Return [x, y] of the center of cell containing provided text 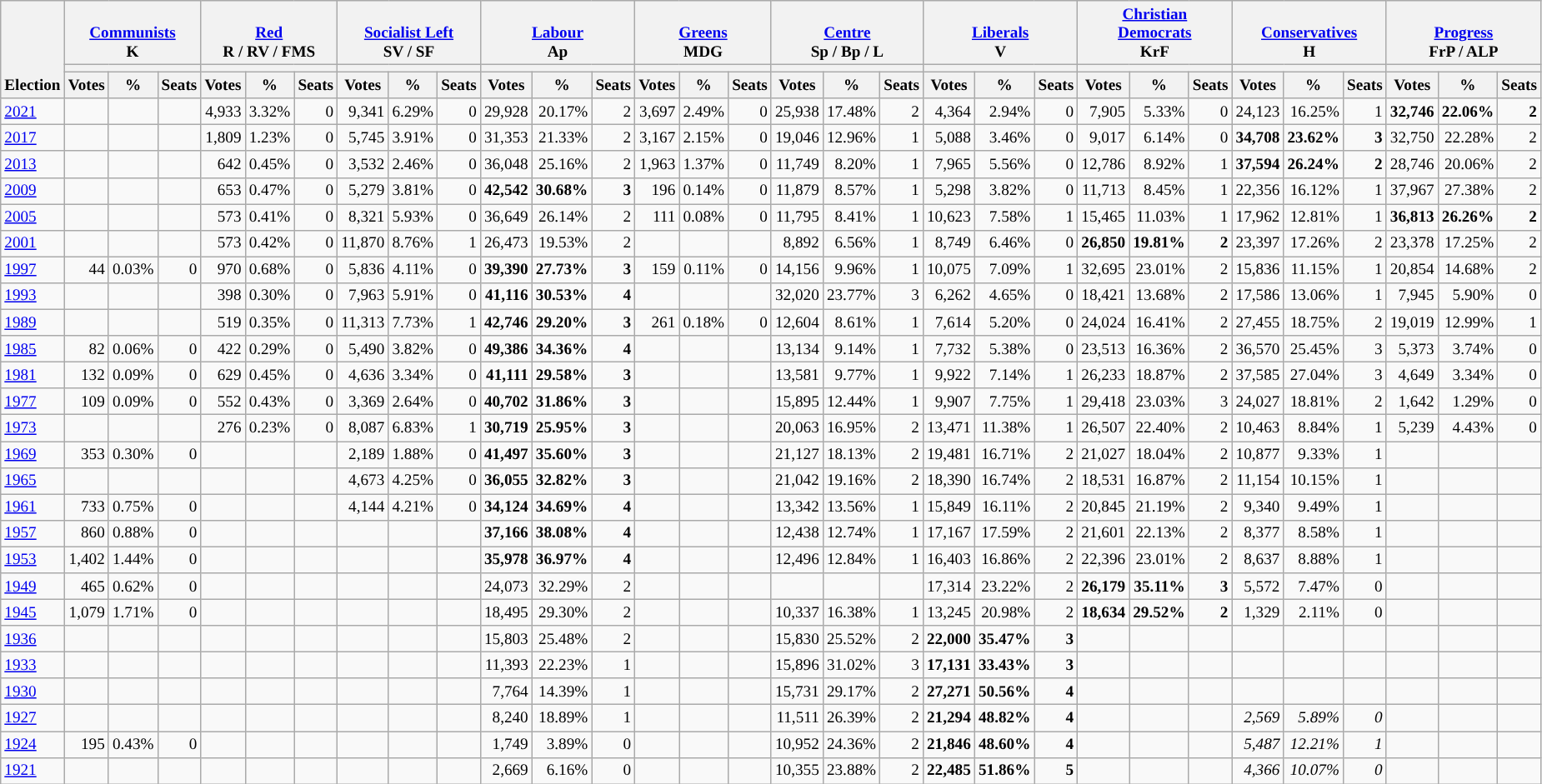
6.14% [1159, 138]
37,594 [1258, 164]
10,075 [949, 270]
29.52% [1159, 612]
9,922 [949, 375]
1985 [33, 349]
26,850 [1104, 243]
23,513 [1104, 349]
8.57% [851, 191]
109 [87, 402]
27.38% [1468, 191]
21.19% [1159, 507]
12.21% [1314, 744]
22.06% [1468, 112]
17.59% [1004, 533]
18.04% [1159, 454]
13,471 [949, 428]
8,087 [363, 428]
398 [223, 296]
41,111 [506, 375]
12,438 [797, 533]
37,967 [1412, 191]
196 [657, 191]
21.33% [562, 138]
33.43% [1004, 665]
50.56% [1004, 692]
5.91% [413, 296]
2.46% [413, 164]
4.43% [1468, 428]
1,079 [87, 612]
1993 [33, 296]
17,131 [949, 665]
12.74% [851, 533]
17,314 [949, 587]
18,634 [1104, 612]
36,570 [1258, 349]
9.49% [1314, 507]
8.88% [1314, 560]
0.68% [270, 270]
5.90% [1468, 296]
24,027 [1258, 402]
6.83% [413, 428]
26,233 [1104, 375]
17.26% [1314, 243]
20,854 [1412, 270]
4,366 [1258, 771]
19,046 [797, 138]
14.68% [1468, 270]
6.46% [1004, 243]
11,879 [797, 191]
28,746 [1412, 164]
4.65% [1004, 296]
3.81% [413, 191]
3.32% [270, 112]
1.44% [133, 560]
29.17% [851, 692]
1949 [33, 587]
12.96% [851, 138]
13,134 [797, 349]
26.26% [1468, 217]
8.61% [851, 322]
1,329 [1258, 612]
1965 [33, 481]
1,749 [506, 744]
1924 [33, 744]
7,965 [949, 164]
29,418 [1104, 402]
35.11% [1159, 587]
10,877 [1258, 454]
20.98% [1004, 612]
8.58% [1314, 533]
4,673 [363, 481]
1.23% [270, 138]
1,809 [223, 138]
82 [87, 349]
2.64% [413, 402]
23.88% [851, 771]
1953 [33, 560]
11,154 [1258, 481]
11,749 [797, 164]
8.20% [851, 164]
5,490 [363, 349]
26.39% [851, 718]
0.42% [270, 243]
19,481 [949, 454]
3.74% [1468, 349]
12.84% [851, 560]
36.97% [562, 560]
Socialist LeftSV / SF [409, 33]
2013 [33, 164]
6.16% [562, 771]
9,907 [949, 402]
7,732 [949, 349]
2005 [33, 217]
44 [87, 270]
7.73% [413, 322]
12.81% [1314, 217]
12.99% [1468, 322]
20.06% [1468, 164]
653 [223, 191]
22,000 [949, 639]
48.82% [1004, 718]
16.74% [1004, 481]
29,928 [506, 112]
21,294 [949, 718]
15,731 [797, 692]
51.86% [1004, 771]
195 [87, 744]
4.11% [413, 270]
13.68% [1159, 296]
6.56% [851, 243]
35.47% [1004, 639]
18.87% [1159, 375]
10,952 [797, 744]
37,166 [506, 533]
10.07% [1314, 771]
32,750 [1412, 138]
20.17% [562, 112]
1936 [33, 639]
18,390 [949, 481]
16,403 [949, 560]
24,123 [1258, 112]
0.41% [270, 217]
4,364 [949, 112]
21,027 [1104, 454]
1.37% [703, 164]
5.33% [1159, 112]
9,341 [363, 112]
8.76% [413, 243]
18.81% [1314, 402]
36,048 [506, 164]
18.89% [562, 718]
34.36% [562, 349]
25,938 [797, 112]
32,746 [1412, 112]
0.29% [270, 349]
21,042 [797, 481]
10,623 [949, 217]
16.11% [1004, 507]
0.11% [703, 270]
CentreSp / Bp / L [847, 33]
34,124 [506, 507]
35.60% [562, 454]
3,532 [363, 164]
16.95% [851, 428]
2.11% [1314, 612]
23,378 [1412, 243]
13.56% [851, 507]
5.93% [413, 217]
26,473 [506, 243]
970 [223, 270]
1930 [33, 692]
39,390 [506, 270]
1,963 [657, 164]
8.45% [1159, 191]
11.38% [1004, 428]
31,353 [506, 138]
5.38% [1004, 349]
159 [657, 270]
5,487 [1258, 744]
25.45% [1314, 349]
1961 [33, 507]
16.87% [1159, 481]
22.28% [1468, 138]
11,870 [363, 243]
26,179 [1104, 587]
24,073 [506, 587]
4,649 [1412, 375]
7,905 [1104, 112]
7,614 [949, 322]
30.68% [562, 191]
4,636 [363, 375]
32,020 [797, 296]
19.81% [1159, 243]
RedR / RV / FMS [269, 33]
8.92% [1159, 164]
32,695 [1104, 270]
12.44% [851, 402]
4,933 [223, 112]
1977 [33, 402]
25.16% [562, 164]
5,088 [949, 138]
1921 [33, 771]
11,313 [363, 322]
3,167 [657, 138]
LabourAp [557, 33]
32.29% [562, 587]
37,585 [1258, 375]
23.03% [1159, 402]
25.95% [562, 428]
1.29% [1468, 402]
5,298 [949, 191]
27.73% [562, 270]
26.14% [562, 217]
49,386 [506, 349]
0.23% [270, 428]
5 [1056, 771]
32.82% [562, 481]
20,845 [1104, 507]
42,542 [506, 191]
15,849 [949, 507]
7.75% [1004, 402]
16.86% [1004, 560]
1957 [33, 533]
42,746 [506, 322]
0.62% [133, 587]
6.29% [413, 112]
3.91% [413, 138]
19.16% [851, 481]
5,373 [1412, 349]
35,978 [506, 560]
13,581 [797, 375]
2021 [33, 112]
11,795 [797, 217]
14,156 [797, 270]
23,397 [1258, 243]
23.22% [1004, 587]
5.56% [1004, 164]
10,355 [797, 771]
7,963 [363, 296]
629 [223, 375]
10,337 [797, 612]
7.14% [1004, 375]
15,830 [797, 639]
22,356 [1258, 191]
16.38% [851, 612]
36,813 [1412, 217]
1997 [33, 270]
4,144 [363, 507]
17.25% [1468, 243]
30,719 [506, 428]
1973 [33, 428]
Election [33, 50]
111 [657, 217]
3.89% [562, 744]
ChristianDemocratsKrF [1155, 33]
9,340 [1258, 507]
17,962 [1258, 217]
38.08% [562, 533]
2009 [33, 191]
9.96% [851, 270]
3.46% [1004, 138]
36,649 [506, 217]
22.13% [1159, 533]
25.48% [562, 639]
18.75% [1314, 322]
12,786 [1104, 164]
4.21% [413, 507]
3,697 [657, 112]
261 [657, 322]
16.12% [1314, 191]
11,511 [797, 718]
1,402 [87, 560]
11.15% [1314, 270]
1981 [33, 375]
29.30% [562, 612]
11,393 [506, 665]
18.13% [851, 454]
15,896 [797, 665]
9.77% [851, 375]
0.75% [133, 507]
7.58% [1004, 217]
1.88% [413, 454]
17,586 [1258, 296]
10,463 [1258, 428]
1933 [33, 665]
5,239 [1412, 428]
6,262 [949, 296]
29.58% [562, 375]
0.06% [133, 349]
ProgressFrP / ALP [1464, 33]
2,189 [363, 454]
1969 [33, 454]
10.15% [1314, 481]
11.03% [1159, 217]
12,604 [797, 322]
18,421 [1104, 296]
5,836 [363, 270]
353 [87, 454]
7.47% [1314, 587]
25.52% [851, 639]
15,836 [1258, 270]
9.33% [1314, 454]
20,063 [797, 428]
13,342 [797, 507]
552 [223, 402]
5,572 [1258, 587]
GreensMDG [703, 33]
34.69% [562, 507]
5,279 [363, 191]
0.08% [703, 217]
9,017 [1104, 138]
5,745 [363, 138]
34,708 [1258, 138]
7,764 [506, 692]
22,396 [1104, 560]
4.25% [413, 481]
8,892 [797, 243]
13.06% [1314, 296]
1927 [33, 718]
21,127 [797, 454]
13,245 [949, 612]
16.25% [1314, 112]
16.71% [1004, 454]
1989 [33, 322]
40,702 [506, 402]
8,749 [949, 243]
27,455 [1258, 322]
15,465 [1104, 217]
16.41% [1159, 322]
41,497 [506, 454]
0.47% [270, 191]
24,024 [1104, 322]
0.03% [133, 270]
CommunistsK [133, 33]
15,895 [797, 402]
519 [223, 322]
9.14% [851, 349]
8,321 [363, 217]
48.60% [1004, 744]
41,116 [506, 296]
8.41% [851, 217]
LiberalsV [1000, 33]
23.62% [1314, 138]
24.36% [851, 744]
5.20% [1004, 322]
860 [87, 533]
642 [223, 164]
2.94% [1004, 112]
30.53% [562, 296]
19,019 [1412, 322]
36,055 [506, 481]
27.04% [1314, 375]
422 [223, 349]
31.86% [562, 402]
18,531 [1104, 481]
0.18% [703, 322]
18,495 [506, 612]
5.89% [1314, 718]
3,369 [363, 402]
2001 [33, 243]
19.53% [562, 243]
31.02% [851, 665]
7,945 [1412, 296]
12,496 [797, 560]
733 [87, 507]
2017 [33, 138]
14.39% [562, 692]
2,669 [506, 771]
8,637 [1258, 560]
21,601 [1104, 533]
7.09% [1004, 270]
1,642 [1412, 402]
ConservativesH [1309, 33]
0.14% [703, 191]
29.20% [562, 322]
465 [87, 587]
17.48% [851, 112]
8.84% [1314, 428]
8,240 [506, 718]
8,377 [1258, 533]
22,485 [949, 771]
0.35% [270, 322]
21,846 [949, 744]
2.49% [703, 112]
26,507 [1104, 428]
22.23% [562, 665]
23.77% [851, 296]
22.40% [1159, 428]
26.24% [1314, 164]
132 [87, 375]
1.71% [133, 612]
2.15% [703, 138]
276 [223, 428]
0.88% [133, 533]
17,167 [949, 533]
16.36% [1159, 349]
27,271 [949, 692]
2,569 [1258, 718]
15,803 [506, 639]
11,713 [1104, 191]
1945 [33, 612]
